Extract the [X, Y] coordinate from the center of the cell holding the provided text.  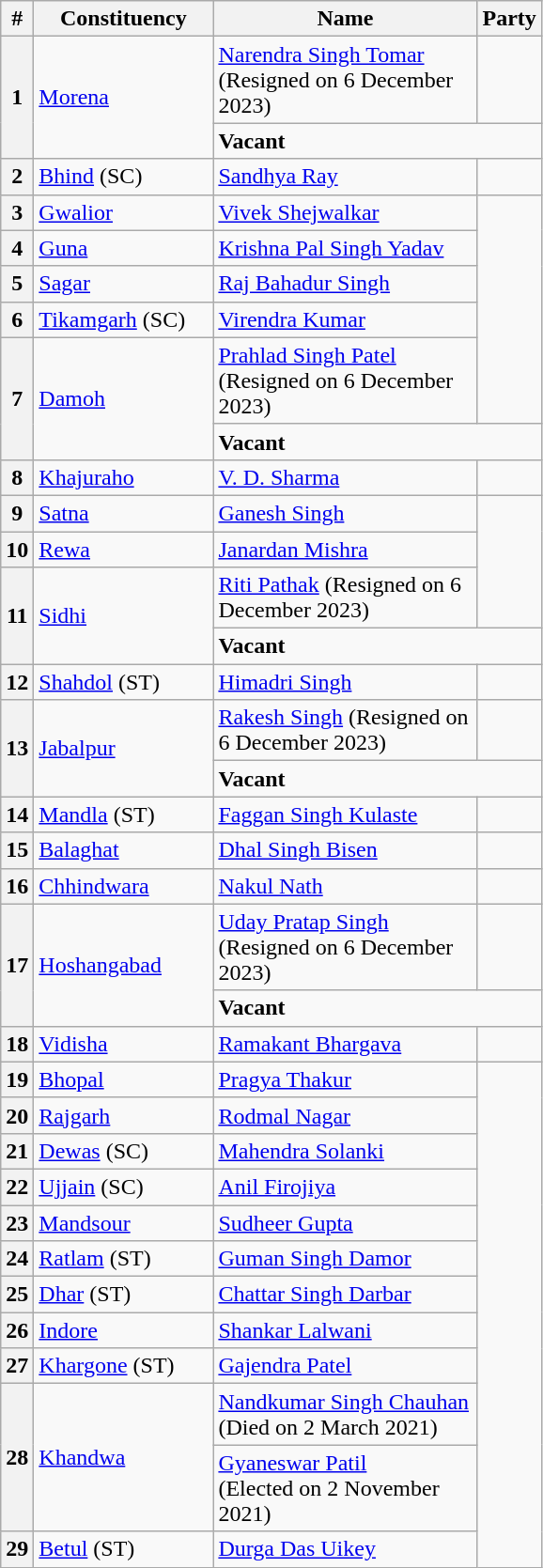
27 [17, 1366]
Sidhi [124, 616]
4 [17, 248]
Vidisha [124, 1044]
Gajendra Patel [346, 1366]
Balaghat [124, 850]
Ujjain (SC) [124, 1187]
Narendra Singh Tomar (Resigned on 6 December 2023) [346, 80]
Party [509, 19]
2 [17, 177]
29 [17, 1549]
Himadri Singh [346, 682]
Uday Pratap Singh (Resigned on 6 December 2023) [346, 947]
Mandla (ST) [124, 815]
Chattar Singh Darbar [346, 1295]
Anil Firojiya [346, 1187]
7 [17, 398]
Rewa [124, 550]
Rodmal Nagar [346, 1115]
5 [17, 284]
20 [17, 1115]
Nakul Nath [346, 886]
Constituency [124, 19]
Dhal Singh Bisen [346, 850]
12 [17, 682]
Khargone (ST) [124, 1366]
16 [17, 886]
Guman Singh Damor [346, 1259]
6 [17, 319]
Prahlad Singh Patel (Resigned on 6 December 2023) [346, 380]
Indore [124, 1330]
Pragya Thakur [346, 1079]
Riti Pathak (Resigned on 6 December 2023) [346, 598]
Dewas (SC) [124, 1151]
Rajgarh [124, 1115]
Durga Das Uikey [346, 1549]
Jabalpur [124, 748]
11 [17, 616]
28 [17, 1458]
Faggan Singh Kulaste [346, 815]
Janardan Mishra [346, 550]
Mahendra Solanki [346, 1151]
Ganesh Singh [346, 513]
Mandsour [124, 1222]
Damoh [124, 398]
Vivek Shejwalkar [346, 212]
14 [17, 815]
Shankar Lalwani [346, 1330]
Bhopal [124, 1079]
Gyaneswar Patil(Elected on 2 November 2021) [346, 1488]
Nandkumar Singh Chauhan(Died on 2 March 2021) [346, 1415]
Bhind (SC) [124, 177]
Sandhya Ray [346, 177]
24 [17, 1259]
18 [17, 1044]
Shahdol (ST) [124, 682]
Satna [124, 513]
13 [17, 748]
21 [17, 1151]
Gwalior [124, 212]
9 [17, 513]
Sagar [124, 284]
17 [17, 965]
10 [17, 550]
Rakesh Singh (Resigned on 6 December 2023) [346, 731]
Guna [124, 248]
15 [17, 850]
Krishna Pal Singh Yadav [346, 248]
Raj Bahadur Singh [346, 284]
23 [17, 1222]
Betul (ST) [124, 1549]
Ratlam (ST) [124, 1259]
Khandwa [124, 1458]
Chhindwara [124, 886]
Morena [124, 98]
Ramakant Bhargava [346, 1044]
Hoshangabad [124, 965]
25 [17, 1295]
1 [17, 98]
Khajuraho [124, 477]
Dhar (ST) [124, 1295]
Sudheer Gupta [346, 1222]
Name [346, 19]
V. D. Sharma [346, 477]
22 [17, 1187]
# [17, 19]
Virendra Kumar [346, 319]
8 [17, 477]
Tikamgarh (SC) [124, 319]
26 [17, 1330]
19 [17, 1079]
3 [17, 212]
